Scan for the cell matching the given text and deliver its [X, Y] coordinate at center. 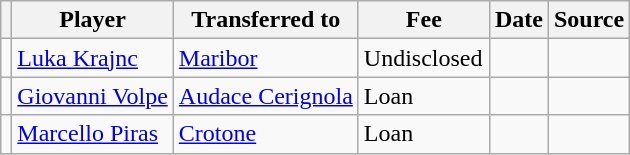
Undisclosed [424, 58]
Transferred to [266, 20]
Player [93, 20]
Maribor [266, 58]
Audace Cerignola [266, 96]
Luka Krajnc [93, 58]
Source [588, 20]
Crotone [266, 134]
Marcello Piras [93, 134]
Date [518, 20]
Giovanni Volpe [93, 96]
Fee [424, 20]
